Return (X, Y) of the center of cell containing provided text 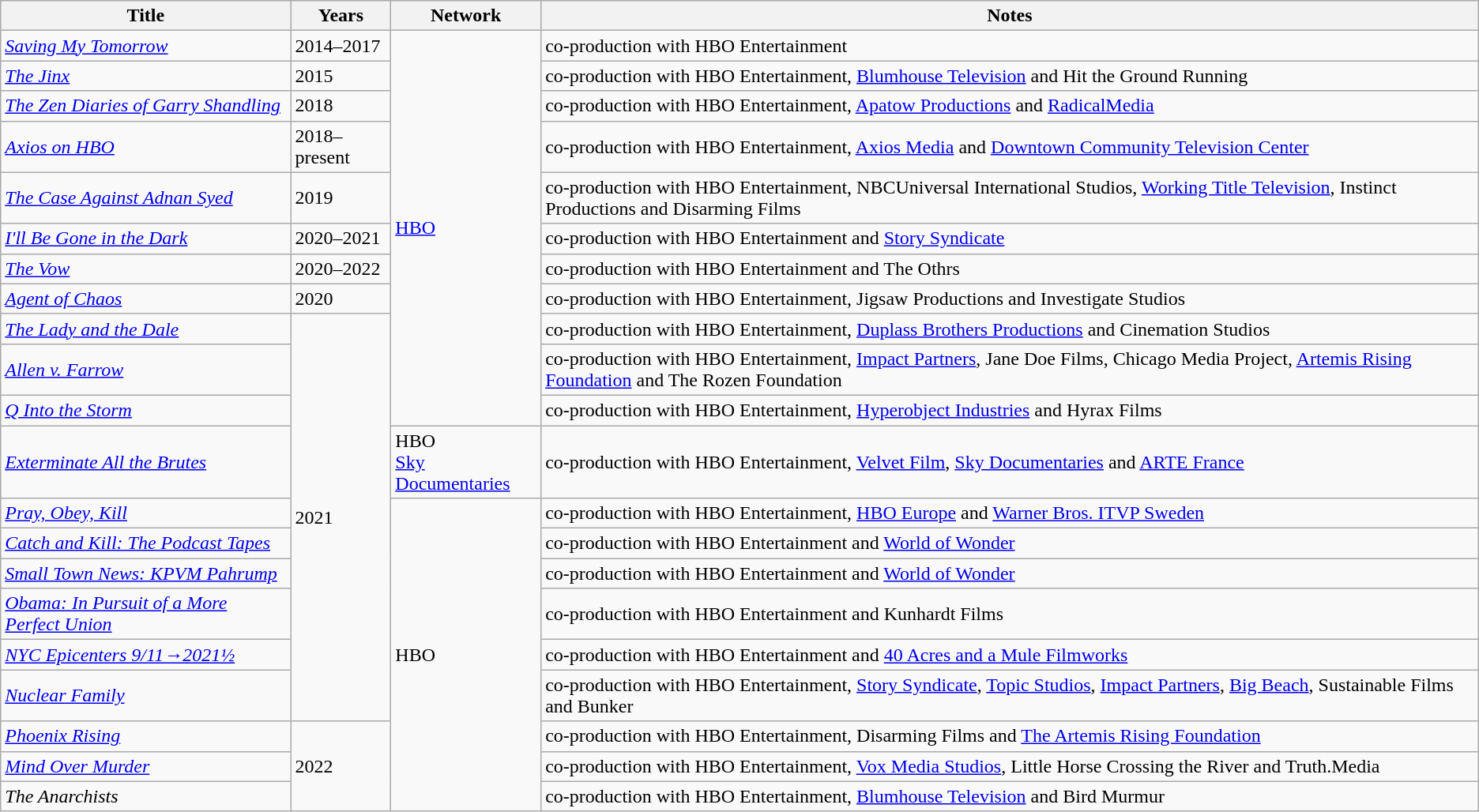
Obama: In Pursuit of a More Perfect Union (145, 615)
The Case Against Adnan Syed (145, 197)
2014–2017 (341, 46)
Small Town News: KPVM Pahrump (145, 573)
2020–2022 (341, 269)
co-production with HBO Entertainment, Velvet Film, Sky Documentaries and ARTE France (1010, 461)
co-production with HBO Entertainment, Impact Partners, Jane Doe Films, Chicago Media Project, Artemis Rising Foundation and The Rozen Foundation (1010, 370)
co-production with HBO Entertainment, Hyperobject Industries and Hyrax Films (1010, 410)
Agent of Chaos (145, 299)
2020 (341, 299)
Network (466, 16)
The Jinx (145, 76)
Pray, Obey, Kill (145, 513)
The Lady and the Dale (145, 329)
The Anarchists (145, 796)
Exterminate All the Brutes (145, 461)
Notes (1010, 16)
co-production with HBO Entertainment and Kunhardt Films (1010, 615)
Q Into the Storm (145, 410)
Mind Over Murder (145, 766)
2018 (341, 106)
HBOSky Documentaries (466, 461)
co-production with HBO Entertainment, Disarming Films and The Artemis Rising Foundation (1010, 736)
2018–present (341, 147)
2020–2021 (341, 239)
co-production with HBO Entertainment, Axios Media and Downtown Community Television Center (1010, 147)
NYC Epicenters 9/11→2021½ (145, 655)
Years (341, 16)
2015 (341, 76)
Nuclear Family (145, 695)
co-production with HBO Entertainment and Story Syndicate (1010, 239)
co-production with HBO Entertainment, Jigsaw Productions and Investigate Studios (1010, 299)
2019 (341, 197)
co-production with HBO Entertainment, Blumhouse Television and Bird Murmur (1010, 796)
co-production with HBO Entertainment, Apatow Productions and RadicalMedia (1010, 106)
Axios on HBO (145, 147)
Saving My Tomorrow (145, 46)
Catch and Kill: The Podcast Tapes (145, 543)
The Vow (145, 269)
co-production with HBO Entertainment and The Othrs (1010, 269)
Allen v. Farrow (145, 370)
co-production with HBO Entertainment, Story Syndicate, Topic Studios, Impact Partners, Big Beach, Sustainable Films and Bunker (1010, 695)
co-production with HBO Entertainment, HBO Europe and Warner Bros. ITVP Sweden (1010, 513)
Phoenix Rising (145, 736)
co-production with HBO Entertainment, Duplass Brothers Productions and Cinemation Studios (1010, 329)
co-production with HBO Entertainment, NBCUniversal International Studios, Working Title Television, Instinct Productions and Disarming Films (1010, 197)
co-production with HBO Entertainment (1010, 46)
2021 (341, 517)
I'll Be Gone in the Dark (145, 239)
co-production with HBO Entertainment and 40 Acres and a Mule Filmworks (1010, 655)
co-production with HBO Entertainment, Blumhouse Television and Hit the Ground Running (1010, 76)
2022 (341, 766)
The Zen Diaries of Garry Shandling (145, 106)
Title (145, 16)
co-production with HBO Entertainment, Vox Media Studios, Little Horse Crossing the River and Truth.Media (1010, 766)
